Identify which cell holds the provided text, then report its (X, Y) central coordinate. 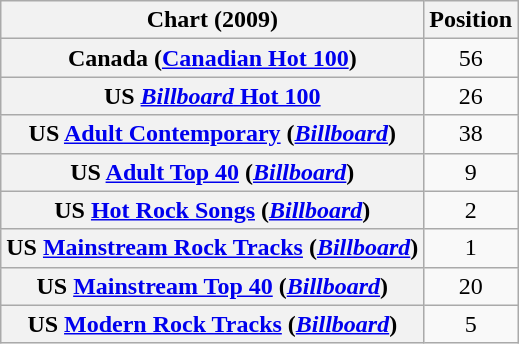
US Hot Rock Songs (Billboard) (212, 210)
US Adult Contemporary (Billboard) (212, 134)
Canada (Canadian Hot 100) (212, 58)
Chart (2009) (212, 20)
Position (471, 20)
26 (471, 96)
US Billboard Hot 100 (212, 96)
38 (471, 134)
56 (471, 58)
US Adult Top 40 (Billboard) (212, 172)
9 (471, 172)
5 (471, 324)
1 (471, 248)
US Mainstream Top 40 (Billboard) (212, 286)
US Modern Rock Tracks (Billboard) (212, 324)
US Mainstream Rock Tracks (Billboard) (212, 248)
2 (471, 210)
20 (471, 286)
